Capture the cell that displays the provided text and extract its (X, Y) central coordinate. 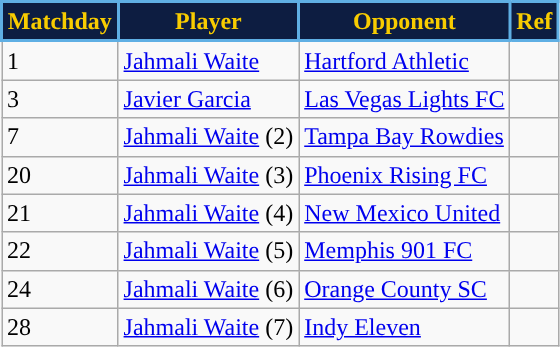
Jahmali Waite (4) (208, 213)
Jahmali Waite (3) (208, 175)
20 (60, 175)
24 (60, 289)
28 (60, 327)
Jahmali Waite (6) (208, 289)
3 (60, 99)
Orange County SC (404, 289)
Javier Garcia (208, 99)
22 (60, 251)
Memphis 901 FC (404, 251)
Phoenix Rising FC (404, 175)
Jahmali Waite (208, 60)
Hartford Athletic (404, 60)
Jahmali Waite (2) (208, 137)
Player (208, 22)
Jahmali Waite (7) (208, 327)
1 (60, 60)
Las Vegas Lights FC (404, 99)
New Mexico United (404, 213)
Matchday (60, 22)
Opponent (404, 22)
21 (60, 213)
Tampa Bay Rowdies (404, 137)
7 (60, 137)
Indy Eleven (404, 327)
Ref (534, 22)
Jahmali Waite (5) (208, 251)
